Output the [x, y] coordinate of the center of the cell containing the given text.  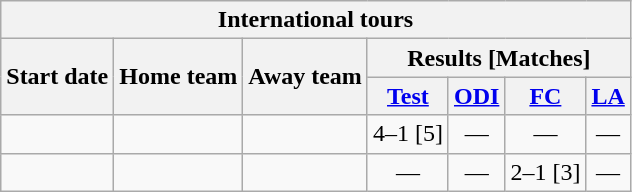
Home team [178, 77]
Away team [306, 77]
ODI [476, 96]
Results [Matches] [498, 58]
2–1 [3] [546, 172]
International tours [316, 20]
FC [546, 96]
Test [408, 96]
4–1 [5] [408, 134]
Start date [58, 77]
LA [608, 96]
